For the text-containing cell, return its midpoint in (X, Y) coordinate format. 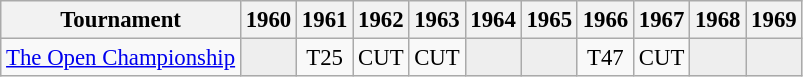
1964 (493, 20)
1961 (325, 20)
Tournament (121, 20)
The Open Championship (121, 58)
T25 (325, 58)
1966 (605, 20)
T47 (605, 58)
1963 (437, 20)
1967 (661, 20)
1968 (718, 20)
1962 (381, 20)
1965 (549, 20)
1969 (774, 20)
1960 (268, 20)
